Scan for the cell matching the given text and deliver its (x, y) coordinate at center. 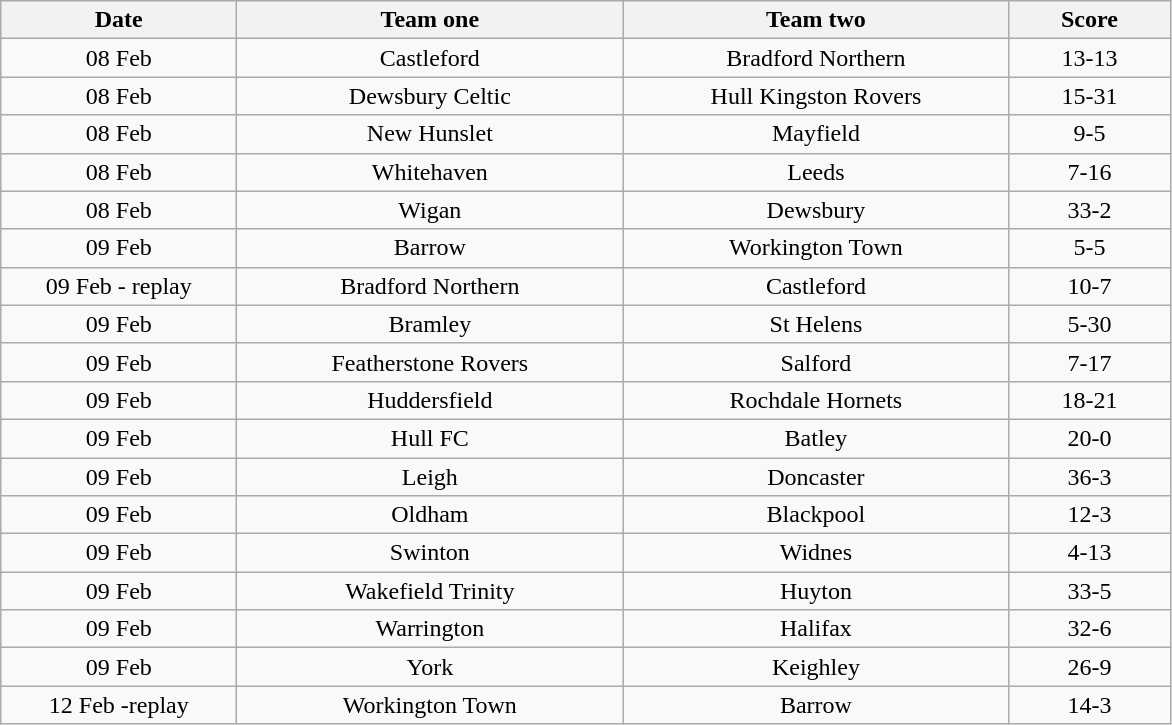
33-2 (1090, 210)
Bramley (430, 324)
Leeds (816, 172)
Keighley (816, 667)
Featherstone Rovers (430, 362)
7-16 (1090, 172)
Warrington (430, 629)
Doncaster (816, 477)
Swinton (430, 553)
Oldham (430, 515)
15-31 (1090, 96)
Team one (430, 20)
12 Feb -replay (119, 705)
St Helens (816, 324)
12-3 (1090, 515)
Whitehaven (430, 172)
9-5 (1090, 134)
Team two (816, 20)
7-17 (1090, 362)
Hull FC (430, 438)
Halifax (816, 629)
Rochdale Hornets (816, 400)
Wakefield Trinity (430, 591)
5-30 (1090, 324)
13-13 (1090, 58)
32-6 (1090, 629)
09 Feb - replay (119, 286)
Leigh (430, 477)
Wigan (430, 210)
36-3 (1090, 477)
Batley (816, 438)
Salford (816, 362)
4-13 (1090, 553)
Score (1090, 20)
Dewsbury (816, 210)
Widnes (816, 553)
Date (119, 20)
New Hunslet (430, 134)
Mayfield (816, 134)
York (430, 667)
26-9 (1090, 667)
Blackpool (816, 515)
33-5 (1090, 591)
Hull Kingston Rovers (816, 96)
Huddersfield (430, 400)
5-5 (1090, 248)
18-21 (1090, 400)
10-7 (1090, 286)
14-3 (1090, 705)
20-0 (1090, 438)
Huyton (816, 591)
Dewsbury Celtic (430, 96)
